Provide the [x, y] coordinate of the cell's center where the given text is located.  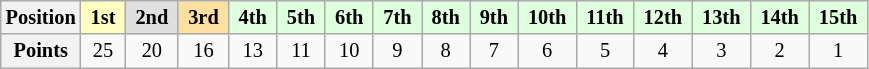
5th [301, 17]
8 [446, 51]
4 [663, 51]
2nd [152, 17]
9th [494, 17]
14th [779, 17]
15th [838, 17]
20 [152, 51]
11th [604, 17]
4th [253, 17]
1 [838, 51]
1st [104, 17]
5 [604, 51]
8th [446, 17]
11 [301, 51]
Position [41, 17]
25 [104, 51]
16 [203, 51]
3 [721, 51]
9 [397, 51]
13 [253, 51]
10 [349, 51]
10th [547, 17]
7 [494, 51]
6th [349, 17]
12th [663, 17]
Points [41, 51]
6 [547, 51]
2 [779, 51]
13th [721, 17]
7th [397, 17]
3rd [203, 17]
